Locate the cell with the specified text and output its (X, Y) center coordinate. 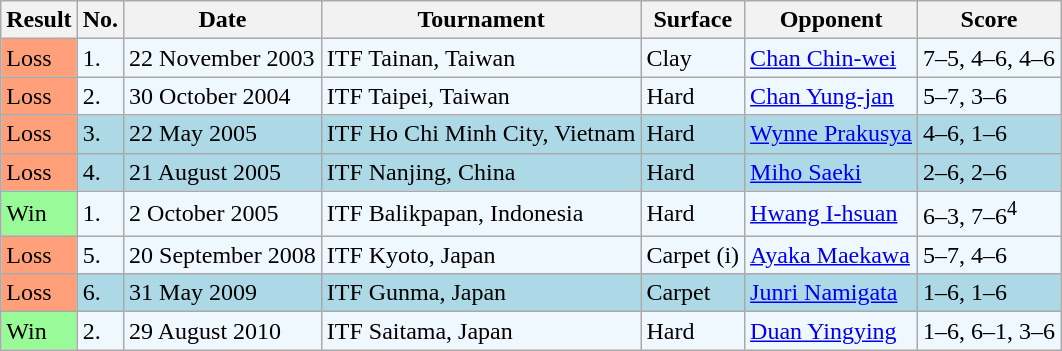
Junri Namigata (832, 293)
ITF Balikpapan, Indonesia (481, 214)
6. (100, 293)
1–6, 1–6 (990, 293)
5–7, 3–6 (990, 96)
Chan Yung-jan (832, 96)
ITF Gunma, Japan (481, 293)
30 October 2004 (223, 96)
Score (990, 20)
Result (39, 20)
Date (223, 20)
Opponent (832, 20)
ITF Saitama, Japan (481, 331)
Surface (693, 20)
29 August 2010 (223, 331)
31 May 2009 (223, 293)
Hwang I-hsuan (832, 214)
Duan Yingying (832, 331)
2–6, 2–6 (990, 172)
No. (100, 20)
Wynne Prakusya (832, 134)
Carpet (i) (693, 255)
4–6, 1–6 (990, 134)
ITF Tainan, Taiwan (481, 58)
22 November 2003 (223, 58)
ITF Nanjing, China (481, 172)
Chan Chin-wei (832, 58)
ITF Ho Chi Minh City, Vietnam (481, 134)
6–3, 7–64 (990, 214)
1–6, 6–1, 3–6 (990, 331)
22 May 2005 (223, 134)
5–7, 4–6 (990, 255)
ITF Taipei, Taiwan (481, 96)
Ayaka Maekawa (832, 255)
Miho Saeki (832, 172)
4. (100, 172)
5. (100, 255)
20 September 2008 (223, 255)
7–5, 4–6, 4–6 (990, 58)
Carpet (693, 293)
21 August 2005 (223, 172)
Clay (693, 58)
2 October 2005 (223, 214)
ITF Kyoto, Japan (481, 255)
Tournament (481, 20)
3. (100, 134)
